Output the [X, Y] coordinate of the center of the cell containing the given text.  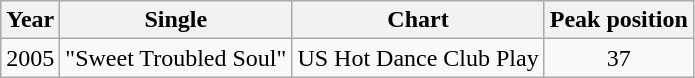
"Sweet Troubled Soul" [176, 58]
37 [618, 58]
US Hot Dance Club Play [418, 58]
Chart [418, 20]
Year [30, 20]
Peak position [618, 20]
2005 [30, 58]
Single [176, 20]
